Output the (X, Y) coordinate of the center of the cell containing the given text.  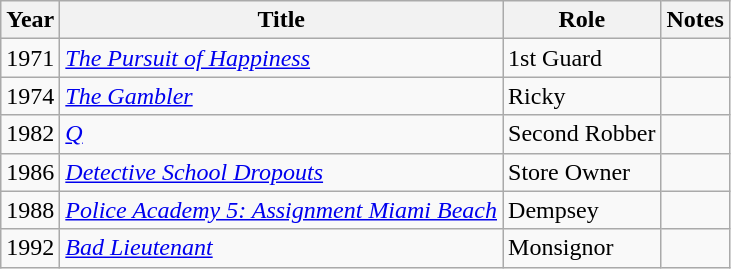
1992 (30, 248)
1982 (30, 134)
Q (282, 134)
1988 (30, 210)
1974 (30, 96)
Role (582, 20)
Store Owner (582, 172)
Year (30, 20)
Notes (695, 20)
Police Academy 5: Assignment Miami Beach (282, 210)
The Pursuit of Happiness (282, 58)
1971 (30, 58)
The Gambler (282, 96)
1st Guard (582, 58)
Second Robber (582, 134)
Bad Lieutenant (282, 248)
Ricky (582, 96)
Monsignor (582, 248)
Detective School Dropouts (282, 172)
Dempsey (582, 210)
Title (282, 20)
1986 (30, 172)
